Identify which cell holds the provided text, then report its (X, Y) central coordinate. 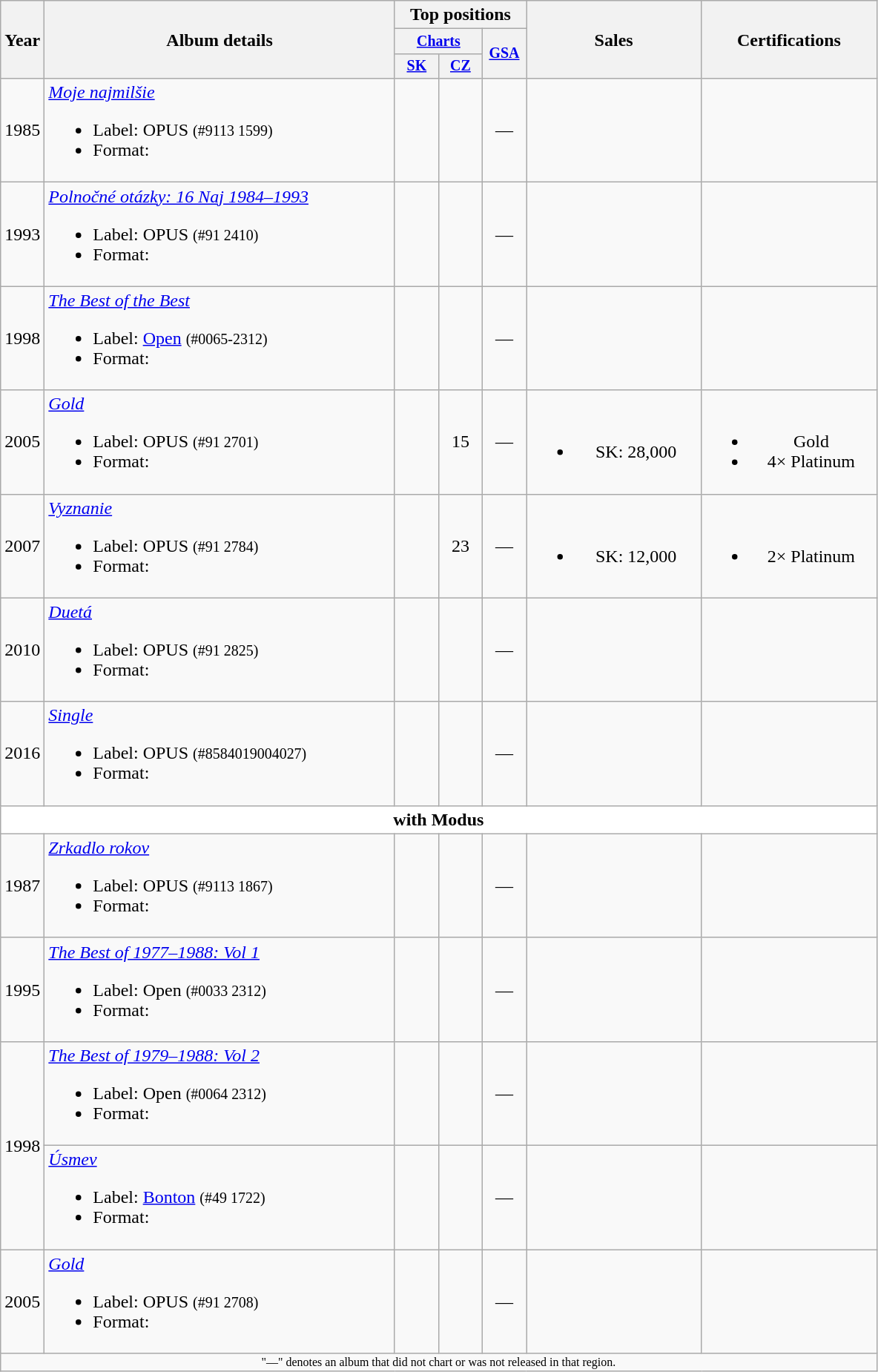
1993 (22, 234)
2010 (22, 650)
GSA (504, 53)
SK (417, 65)
GoldLabel: OPUS (#91 2708)Format: (219, 1301)
Moje najmilšieLabel: OPUS (#9113 1599)Format: (219, 131)
SingleLabel: OPUS (#8584019004027) Format: (219, 753)
SK: 12,000 (614, 546)
Sales (614, 40)
Zrkadlo rokovLabel: OPUS (#9113 1867)Format: (219, 885)
The Best of the BestLabel: Open (#0065-2312)Format: (219, 338)
The Best of 1977–1988: Vol 1Label: Open (#0033 2312)Format: (219, 989)
1995 (22, 989)
2016 (22, 753)
2× Platinum (789, 546)
VyznanieLabel: OPUS (#91 2784)Format: (219, 546)
GoldLabel: OPUS (#91 2701)Format: (219, 442)
1985 (22, 131)
DuetáLabel: OPUS (#91 2825)Format: (219, 650)
SK: 28,000 (614, 442)
Certifications (789, 40)
Top positions (460, 15)
ÚsmevLabel: Bonton (#49 1722)Format: (219, 1197)
Gold4× Platinum (789, 442)
15 (460, 442)
Polnočné otázky: 16 Naj 1984–1993Label: OPUS (#91 2410)Format: (219, 234)
Charts (438, 42)
with Modus (439, 819)
"—" denotes an album that did not chart or was not released in that region. (439, 1362)
Album details (219, 40)
1987 (22, 885)
23 (460, 546)
2007 (22, 546)
Year (22, 40)
The Best of 1979–1988: Vol 2Label: Open (#0064 2312)Format: (219, 1093)
CZ (460, 65)
